Output the (x, y) coordinate of the center of the cell containing the given text.  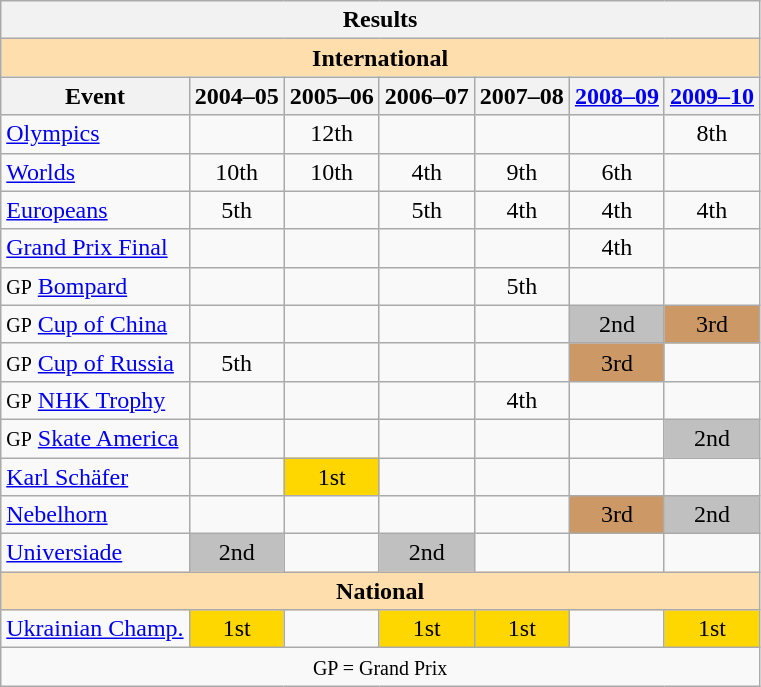
Grand Prix Final (95, 248)
Karl Schäfer (95, 477)
Olympics (95, 134)
International (380, 58)
Ukrainian Champ. (95, 629)
2008–09 (616, 96)
2007–08 (522, 96)
6th (616, 172)
GP NHK Trophy (95, 400)
GP Cup of Russia (95, 362)
2004–05 (236, 96)
GP Bompard (95, 286)
Results (380, 20)
2009–10 (712, 96)
12th (332, 134)
Worlds (95, 172)
9th (522, 172)
Event (95, 96)
Nebelhorn (95, 515)
2006–07 (426, 96)
GP Cup of China (95, 324)
National (380, 591)
GP = Grand Prix (380, 667)
8th (712, 134)
Europeans (95, 210)
GP Skate America (95, 438)
Universiade (95, 553)
2005–06 (332, 96)
